Search for the cell housing the specified text and yield its [x, y] center coordinate. 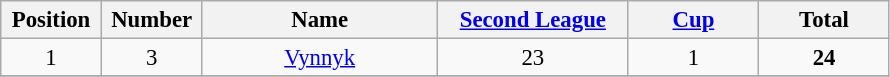
Number [152, 20]
23 [534, 58]
Vynnyk [320, 58]
3 [152, 58]
Total [824, 20]
Name [320, 20]
Cup [694, 20]
Position [52, 20]
24 [824, 58]
Second League [534, 20]
